For the text-containing cell, return its midpoint in [x, y] coordinate format. 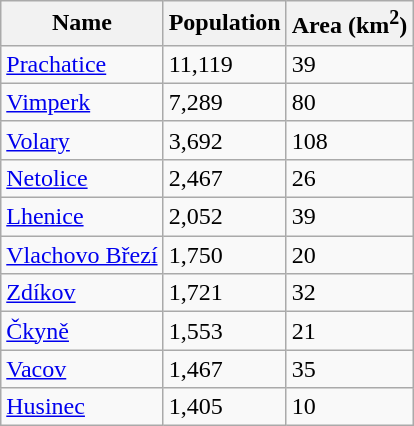
1,721 [224, 293]
Prachatice [82, 64]
26 [350, 178]
1,750 [224, 255]
Vimperk [82, 102]
Vlachovo Březí [82, 255]
2,467 [224, 178]
Volary [82, 140]
7,289 [224, 102]
Zdíkov [82, 293]
Čkyně [82, 331]
21 [350, 331]
1,553 [224, 331]
10 [350, 407]
11,119 [224, 64]
32 [350, 293]
Netolice [82, 178]
Husinec [82, 407]
20 [350, 255]
Vacov [82, 369]
Lhenice [82, 217]
1,467 [224, 369]
35 [350, 369]
Population [224, 24]
2,052 [224, 217]
108 [350, 140]
1,405 [224, 407]
3,692 [224, 140]
Name [82, 24]
Area (km2) [350, 24]
80 [350, 102]
